Capture the cell that displays the provided text and extract its [X, Y] central coordinate. 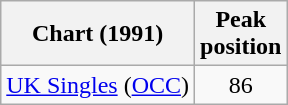
Peakposition [241, 34]
UK Singles (OCC) [98, 85]
86 [241, 85]
Chart (1991) [98, 34]
